Determine the (X, Y) coordinate at the center of the cell enclosing the given text.  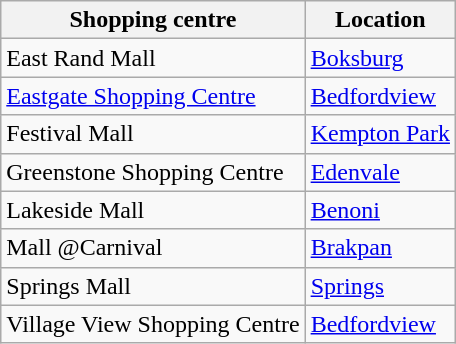
Edenvale (380, 172)
Festival Mall (153, 134)
Location (380, 20)
Boksburg (380, 58)
Eastgate Shopping Centre (153, 96)
Kempton Park (380, 134)
Brakpan (380, 248)
Mall @Carnival (153, 248)
Village View Shopping Centre (153, 324)
Shopping centre (153, 20)
Benoni (380, 210)
Springs Mall (153, 286)
Lakeside Mall (153, 210)
Greenstone Shopping Centre (153, 172)
Springs (380, 286)
East Rand Mall (153, 58)
